Capture the cell that displays the provided text and extract its (x, y) central coordinate. 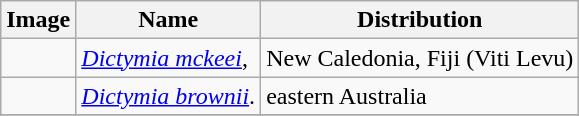
Image (38, 20)
Dictymia brownii. (168, 96)
eastern Australia (420, 96)
Distribution (420, 20)
New Caledonia, Fiji (Viti Levu) (420, 58)
Dictymia mckeei, (168, 58)
Name (168, 20)
